Detect which cell encompasses the target text, then output its (X, Y) center coordinate. 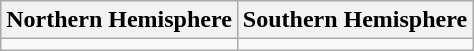
Northern Hemisphere (120, 20)
Southern Hemisphere (354, 20)
